Search for the cell housing the specified text and yield its [X, Y] center coordinate. 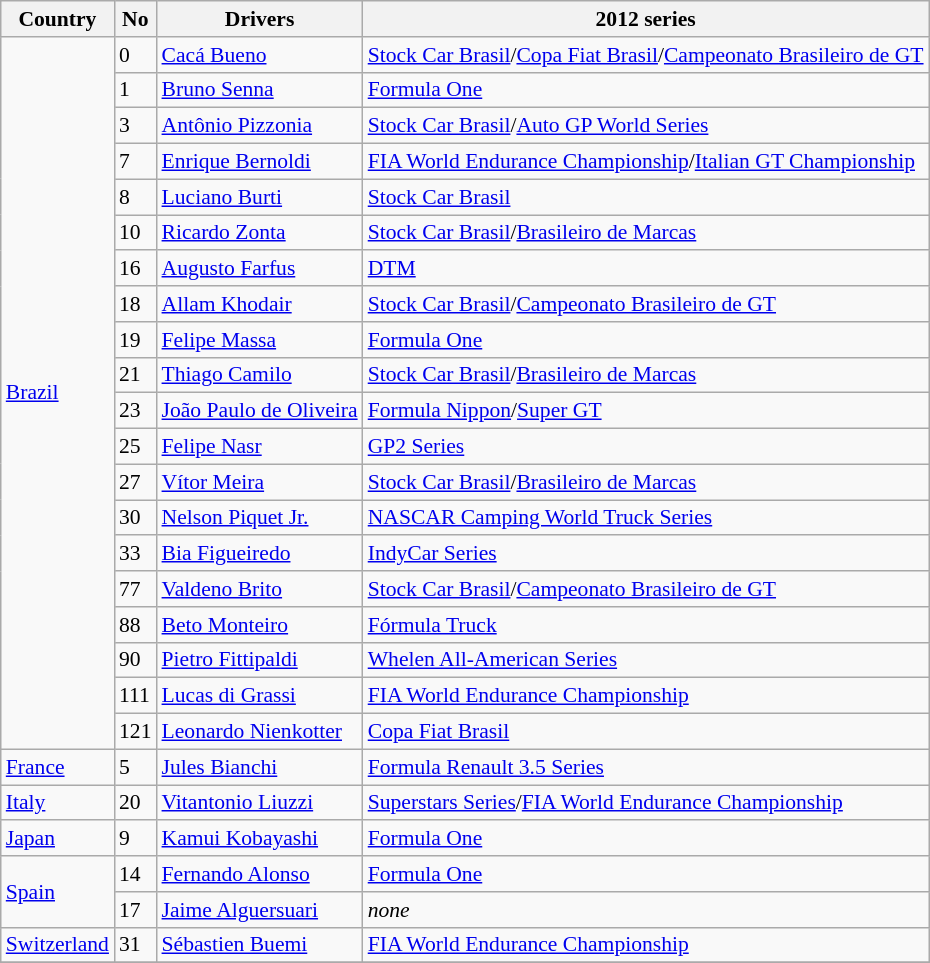
27 [136, 482]
Antônio Pizzonia [260, 126]
Italy [58, 803]
90 [136, 660]
Vítor Meira [260, 482]
20 [136, 803]
8 [136, 197]
14 [136, 874]
Bia Figueiredo [260, 554]
Drivers [260, 19]
Brazil [58, 393]
88 [136, 625]
10 [136, 233]
Stock Car Brasil/Copa Fiat Brasil/Campeonato Brasileiro de GT [646, 55]
19 [136, 340]
121 [136, 732]
16 [136, 269]
Enrique Bernoldi [260, 162]
Valdeno Brito [260, 589]
Kamui Kobayashi [260, 839]
FIA World Endurance Championship/Italian GT Championship [646, 162]
Cacá Bueno [260, 55]
GP2 Series [646, 447]
Formula Renault 3.5 Series [646, 767]
Thiago Camilo [260, 375]
Stock Car Brasil/Auto GP World Series [646, 126]
Superstars Series/FIA World Endurance Championship [646, 803]
Felipe Nasr [260, 447]
France [58, 767]
1 [136, 90]
Lucas di Grassi [260, 696]
25 [136, 447]
31 [136, 945]
Nelson Piquet Jr. [260, 518]
NASCAR Camping World Truck Series [646, 518]
Whelen All-American Series [646, 660]
IndyCar Series [646, 554]
18 [136, 304]
Pietro Fittipaldi [260, 660]
Beto Monteiro [260, 625]
30 [136, 518]
111 [136, 696]
Augusto Farfus [260, 269]
17 [136, 910]
0 [136, 55]
Jules Bianchi [260, 767]
João Paulo de Oliveira [260, 411]
23 [136, 411]
5 [136, 767]
Bruno Senna [260, 90]
2012 series [646, 19]
3 [136, 126]
Jaime Alguersuari [260, 910]
77 [136, 589]
Formula Nippon/Super GT [646, 411]
Sébastien Buemi [260, 945]
DTM [646, 269]
33 [136, 554]
Stock Car Brasil [646, 197]
Japan [58, 839]
9 [136, 839]
Copa Fiat Brasil [646, 732]
Spain [58, 892]
Fernando Alonso [260, 874]
Switzerland [58, 945]
Allam Khodair [260, 304]
21 [136, 375]
Leonardo Nienkotter [260, 732]
7 [136, 162]
No [136, 19]
none [646, 910]
Fórmula Truck [646, 625]
Ricardo Zonta [260, 233]
Luciano Burti [260, 197]
Country [58, 19]
Felipe Massa [260, 340]
Vitantonio Liuzzi [260, 803]
